Provide the [X, Y] coordinate of the cell's center where the given text is located.  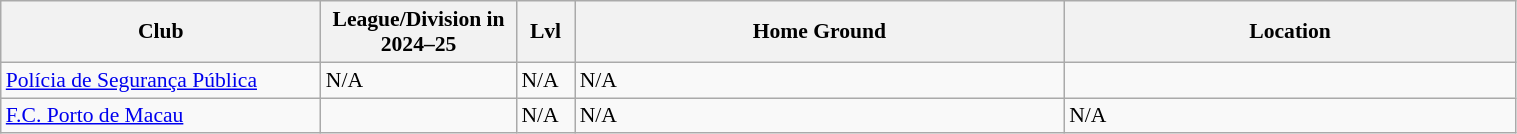
Location [1290, 32]
Lvl [545, 32]
Home Ground [820, 32]
Polícia de Segurança Pública [161, 80]
League/Division in 2024–25 [419, 32]
Club [161, 32]
F.C. Porto de Macau [161, 116]
